Provide the (x, y) coordinate of the cell's center where the given text is located.  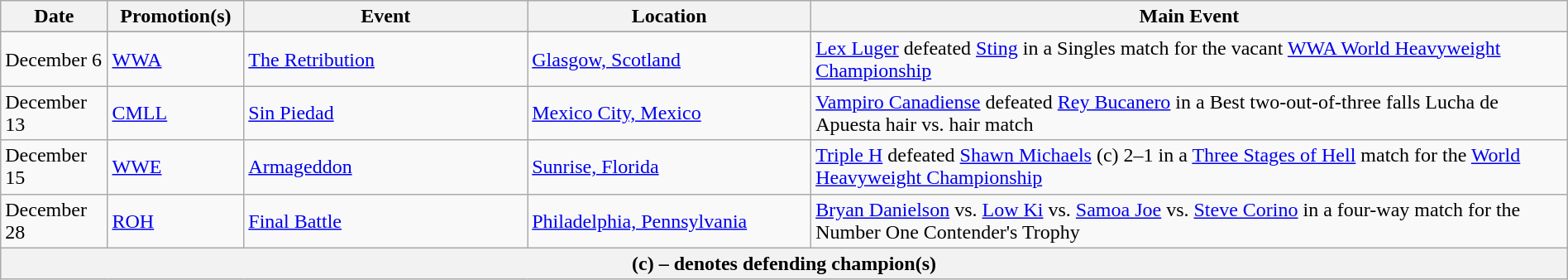
Promotion(s) (175, 17)
Armageddon (385, 167)
WWE (175, 167)
December 6 (55, 60)
Philadelphia, Pennsylvania (670, 220)
December 15 (55, 167)
Date (55, 17)
CMLL (175, 113)
Bryan Danielson vs. Low Ki vs. Samoa Joe vs. Steve Corino in a four-way match for the Number One Contender's Trophy (1189, 220)
Glasgow, Scotland (670, 60)
The Retribution (385, 60)
Triple H defeated Shawn Michaels (c) 2–1 in a Three Stages of Hell match for the World Heavyweight Championship (1189, 167)
December 28 (55, 220)
Event (385, 17)
Final Battle (385, 220)
Sin Piedad (385, 113)
Location (670, 17)
Lex Luger defeated Sting in a Singles match for the vacant WWA World Heavyweight Championship (1189, 60)
Vampiro Canadiense defeated Rey Bucanero in a Best two-out-of-three falls Lucha de Apuesta hair vs. hair match (1189, 113)
Main Event (1189, 17)
Sunrise, Florida (670, 167)
ROH (175, 220)
(c) – denotes defending champion(s) (784, 263)
Mexico City, Mexico (670, 113)
WWA (175, 60)
December 13 (55, 113)
